Locate the cell with the specified text and output its [x, y] center coordinate. 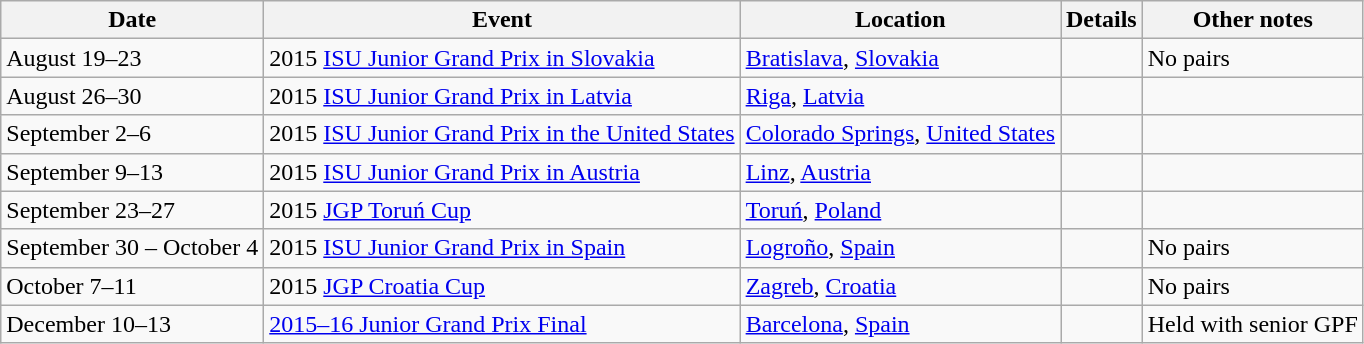
Linz, Austria [900, 172]
2015 ISU Junior Grand Prix in Spain [502, 248]
2015 ISU Junior Grand Prix in the United States [502, 134]
2015 ISU Junior Grand Prix in Latvia [502, 96]
Logroño, Spain [900, 248]
August 26–30 [132, 96]
2015 JGP Toruń Cup [502, 210]
September 9–13 [132, 172]
September 2–6 [132, 134]
Bratislava, Slovakia [900, 58]
October 7–11 [132, 286]
September 23–27 [132, 210]
Zagreb, Croatia [900, 286]
Event [502, 20]
2015 ISU Junior Grand Prix in Slovakia [502, 58]
December 10–13 [132, 324]
Other notes [1252, 20]
2015 ISU Junior Grand Prix in Austria [502, 172]
September 30 – October 4 [132, 248]
Date [132, 20]
Location [900, 20]
2015 JGP Croatia Cup [502, 286]
Toruń, Poland [900, 210]
August 19–23 [132, 58]
2015–16 Junior Grand Prix Final [502, 324]
Details [1101, 20]
Held with senior GPF [1252, 324]
Barcelona, Spain [900, 324]
Riga, Latvia [900, 96]
Colorado Springs, United States [900, 134]
